Return (X, Y) of the center of cell containing provided text 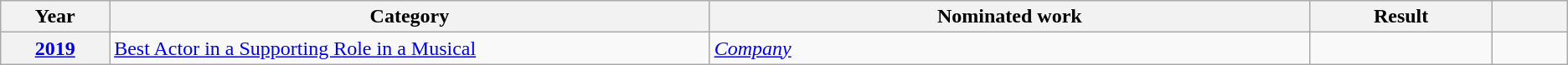
Category (410, 17)
Year (55, 17)
Company (1009, 48)
2019 (55, 48)
Best Actor in a Supporting Role in a Musical (410, 48)
Nominated work (1009, 17)
Result (1401, 17)
